Find where the given text appears and provide that cell's center as [X, Y] coordinate. 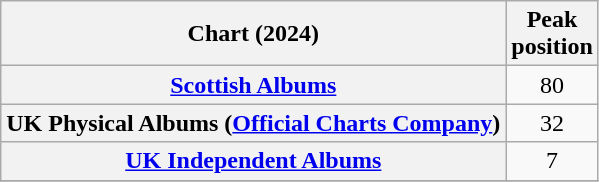
Chart (2024) [254, 34]
32 [552, 123]
Scottish Albums [254, 85]
UK Physical Albums (Official Charts Company) [254, 123]
Peakposition [552, 34]
7 [552, 161]
UK Independent Albums [254, 161]
80 [552, 85]
